Scan for the cell matching the given text and deliver its [X, Y] coordinate at center. 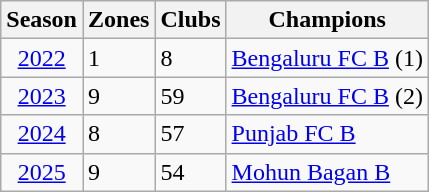
2022 [42, 58]
2025 [42, 172]
Mohun Bagan B [327, 172]
Bengaluru FC B (2) [327, 96]
1 [118, 58]
Zones [118, 20]
57 [190, 134]
Season [42, 20]
54 [190, 172]
59 [190, 96]
2023 [42, 96]
Punjab FC B [327, 134]
Bengaluru FC B (1) [327, 58]
2024 [42, 134]
Clubs [190, 20]
Champions [327, 20]
